Search for the cell housing the specified text and yield its [X, Y] center coordinate. 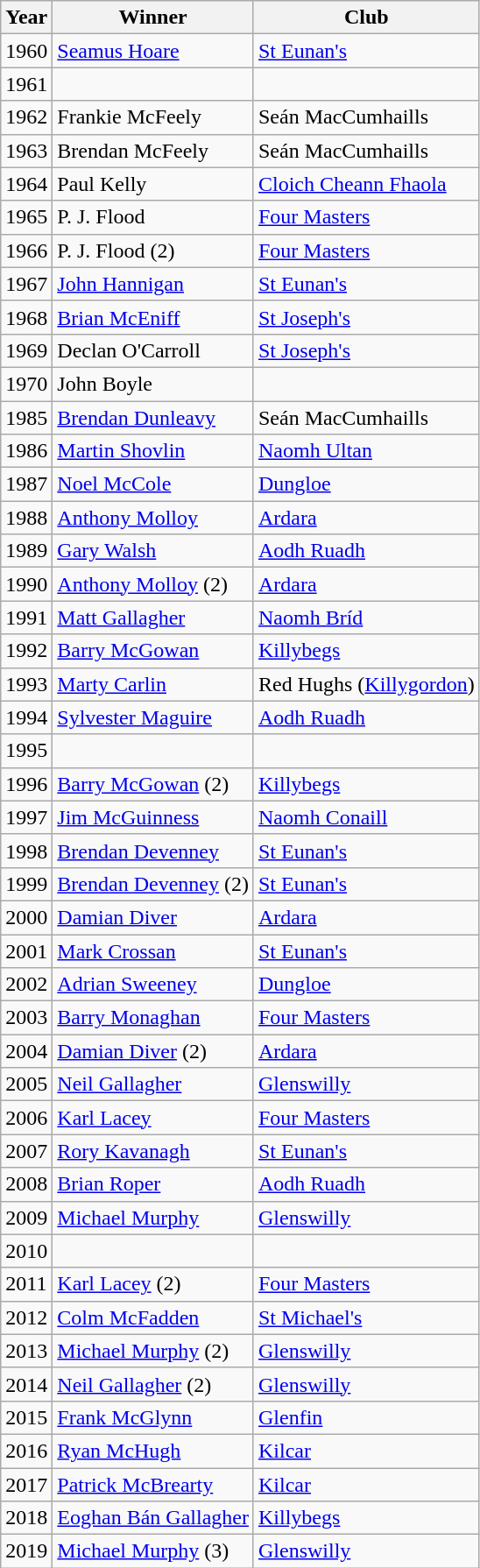
2007 [26, 1151]
2016 [26, 1451]
1994 [26, 717]
Michael Murphy (3) [153, 1551]
P. J. Flood [153, 217]
Barry Monaghan [153, 1018]
Eoghan Bán Gallagher [153, 1518]
Michael Murphy [153, 1218]
Damian Diver [153, 917]
1986 [26, 451]
Brendan Dunleavy [153, 418]
Martin Shovlin [153, 451]
Matt Gallagher [153, 618]
Club [366, 18]
Ryan McHugh [153, 1451]
Adrian Sweeney [153, 985]
2005 [26, 1084]
Brendan Devenney (2) [153, 884]
Sylvester Maguire [153, 717]
2002 [26, 985]
Year [26, 18]
Karl Lacey [153, 1118]
Michael Murphy (2) [153, 1351]
2017 [26, 1485]
1985 [26, 418]
2018 [26, 1518]
1999 [26, 884]
1961 [26, 84]
1960 [26, 51]
1995 [26, 751]
Naomh Conaill [366, 817]
1996 [26, 784]
Karl Lacey (2) [153, 1284]
Brendan McFeely [153, 151]
Neil Gallagher [153, 1084]
1990 [26, 584]
1962 [26, 117]
Damian Diver (2) [153, 1051]
1968 [26, 317]
Patrick McBrearty [153, 1485]
John Boyle [153, 384]
1988 [26, 518]
Anthony Molloy (2) [153, 584]
Marty Carlin [153, 684]
Naomh Bríd [366, 618]
2009 [26, 1218]
2003 [26, 1018]
Cloich Cheann Fhaola [366, 184]
Brian Roper [153, 1184]
2019 [26, 1551]
Jim McGuinness [153, 817]
2010 [26, 1251]
Noel McCole [153, 484]
2001 [26, 950]
Mark Crossan [153, 950]
1963 [26, 151]
1992 [26, 651]
Seamus Hoare [153, 51]
2000 [26, 917]
Frank McGlynn [153, 1417]
Paul Kelly [153, 184]
Neil Gallagher (2) [153, 1384]
Anthony Molloy [153, 518]
2008 [26, 1184]
John Hannigan [153, 284]
1987 [26, 484]
2015 [26, 1417]
1965 [26, 217]
1970 [26, 384]
2004 [26, 1051]
2011 [26, 1284]
1989 [26, 551]
2013 [26, 1351]
1991 [26, 618]
Brendan Devenney [153, 851]
1998 [26, 851]
Gary Walsh [153, 551]
Frankie McFeely [153, 117]
2006 [26, 1118]
Winner [153, 18]
Colm McFadden [153, 1317]
1966 [26, 251]
St Michael's [366, 1317]
2014 [26, 1384]
Brian McEniff [153, 317]
P. J. Flood (2) [153, 251]
Barry McGowan [153, 651]
Declan O'Carroll [153, 350]
Red Hughs (Killygordon) [366, 684]
1997 [26, 817]
Glenfin [366, 1417]
1993 [26, 684]
1969 [26, 350]
2012 [26, 1317]
Rory Kavanagh [153, 1151]
Naomh Ultan [366, 451]
1967 [26, 284]
1964 [26, 184]
Barry McGowan (2) [153, 784]
